Detect which cell encompasses the target text, then output its [x, y] center coordinate. 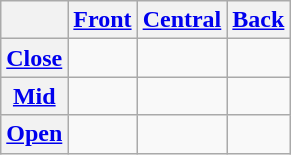
Back [258, 20]
Close [34, 58]
Front [102, 20]
Mid [34, 96]
Open [34, 134]
Central [182, 20]
